Extract the [x, y] coordinate from the center of the cell holding the provided text.  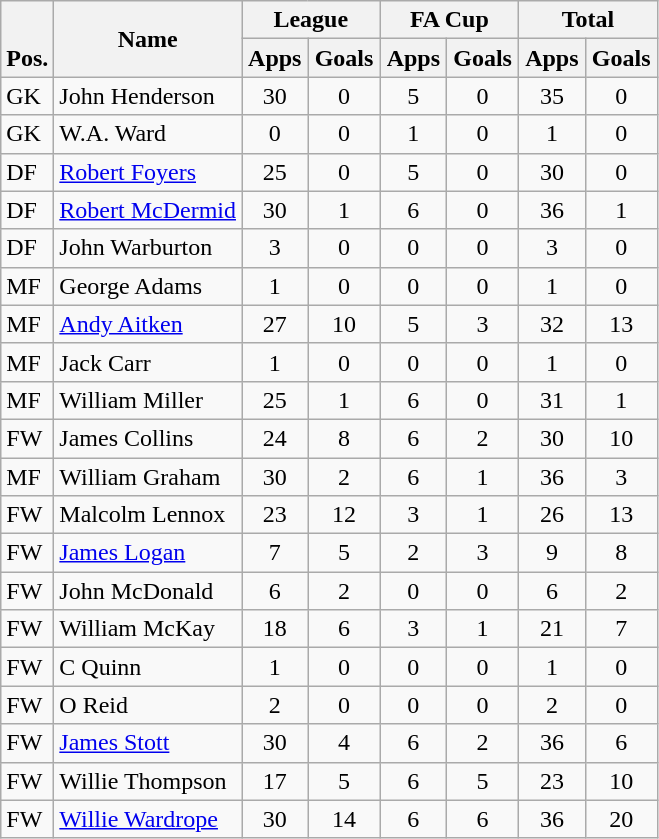
Pos. [28, 39]
26 [552, 515]
21 [552, 629]
John Warburton [148, 248]
Total [588, 20]
Malcolm Lennox [148, 515]
27 [276, 324]
James Collins [148, 438]
24 [276, 438]
9 [552, 553]
32 [552, 324]
Willie Wardrope [148, 819]
31 [552, 400]
William McKay [148, 629]
James Stott [148, 743]
John McDonald [148, 591]
17 [276, 781]
C Quinn [148, 667]
Name [148, 39]
4 [344, 743]
Willie Thompson [148, 781]
League [312, 20]
Jack Carr [148, 362]
O Reid [148, 705]
35 [552, 96]
14 [344, 819]
Robert Foyers [148, 172]
12 [344, 515]
Robert McDermid [148, 210]
George Adams [148, 286]
William Miller [148, 400]
James Logan [148, 553]
18 [276, 629]
20 [621, 819]
William Graham [148, 477]
FA Cup [450, 20]
John Henderson [148, 96]
W.A. Ward [148, 134]
Andy Aitken [148, 324]
